Locate the cell with the specified text and output its (X, Y) center coordinate. 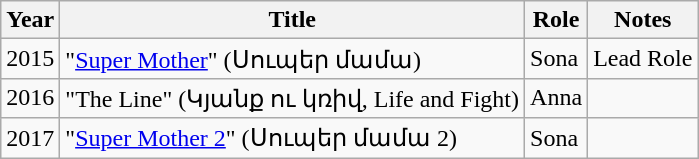
2017 (30, 138)
Anna (556, 98)
Year (30, 20)
Notes (643, 20)
"The Line" (Կյանք ու կռիվ, Life and Fight) (292, 98)
2016 (30, 98)
"Super Mother" (Սուպեր մամա) (292, 59)
2015 (30, 59)
Lead Role (643, 59)
Role (556, 20)
Title (292, 20)
"Super Mother 2" (Սուպեր մամա 2) (292, 138)
